For the text-containing cell, return its midpoint in [X, Y] coordinate format. 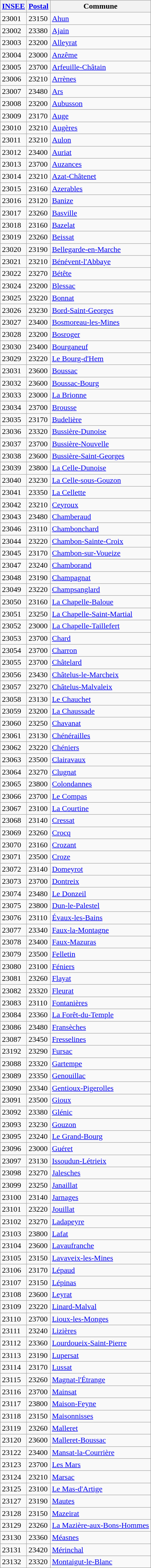
23420 [39, 1550]
Auzances [101, 164]
23084 [13, 1015]
Fontanières [101, 1003]
Lioux-les-Monges [101, 1319]
23026 [13, 310]
23005 [13, 67]
Bosroger [101, 334]
23122 [13, 1452]
23082 [13, 991]
23029 [13, 359]
23128 [13, 1513]
La Chapelle-Saint-Martial [101, 614]
Le Compas [101, 796]
23105 [13, 1258]
23450 [39, 1039]
23070 [13, 845]
23113 [13, 1355]
Lupersat [101, 1355]
23011 [13, 140]
23033 [13, 395]
Gioux [101, 1100]
La Forêt-du-Temple [101, 1015]
Augères [101, 128]
Les Mars [101, 1465]
Arrènes [101, 79]
23069 [13, 833]
23114 [13, 1367]
23018 [13, 225]
23081 [13, 979]
23108 [13, 1294]
23132 [13, 1562]
Le Mas-d'Artige [101, 1489]
23028 [13, 334]
23034 [13, 407]
Malleret-Boussac [101, 1440]
Arfeuille-Châtain [101, 67]
23043 [13, 517]
Le Grand-Bourg [101, 1137]
23015 [13, 189]
Mérinchal [101, 1550]
23017 [13, 213]
Chambon-Sainte-Croix [101, 541]
Dontreix [101, 881]
23039 [13, 468]
Ceyroux [101, 504]
Lavaveix-les-Mines [101, 1258]
23063 [13, 760]
23055 [13, 663]
Jalesches [101, 1173]
23057 [13, 687]
Crocq [101, 833]
Gentioux-Pigerolles [101, 1088]
23127 [13, 1501]
Bord-Saint-Georges [101, 310]
Commune [101, 6]
Budelière [101, 420]
Champagnat [101, 578]
Magnat-l'Étrange [101, 1380]
La Cellette [101, 492]
23049 [13, 590]
23086 [13, 1027]
23095 [13, 1137]
Mautes [101, 1501]
Bétête [101, 274]
23109 [13, 1307]
23124 [13, 1477]
23019 [13, 237]
23009 [13, 116]
23040 [13, 480]
Auge [101, 116]
23037 [13, 444]
Champsanglard [101, 590]
Maison-Feyne [101, 1404]
23112 [13, 1343]
23064 [13, 772]
23060 [13, 723]
23103 [13, 1234]
23002 [13, 31]
Mainsat [101, 1392]
23041 [13, 492]
23061 [13, 735]
23014 [13, 177]
23096 [13, 1149]
La Celle-sous-Gouzon [101, 480]
La Chapelle-Taillefert [101, 626]
23020 [13, 249]
Anzême [101, 55]
23290 [39, 1051]
La Chapelle-Baloue [101, 602]
Boussac-Bourg [101, 383]
23129 [13, 1526]
Châtelus-Malvaleix [101, 687]
23051 [13, 614]
Féniers [101, 966]
Fransèches [101, 1027]
23045 [13, 553]
23050 [13, 602]
Gartempe [101, 1064]
Fresselines [101, 1039]
Maisonnisses [101, 1416]
La Chaussade [101, 711]
Charron [101, 650]
Bellegarde-en-Marche [101, 249]
Linard-Malval [101, 1307]
23123 [13, 1465]
Faux-Mazuras [101, 942]
23118 [13, 1416]
Clugnat [101, 772]
23031 [13, 371]
23107 [13, 1282]
Glénic [101, 1112]
Domeyrot [101, 869]
Fursac [101, 1051]
23047 [13, 565]
23042 [13, 504]
23022 [13, 274]
23071 [13, 857]
23053 [13, 638]
23087 [13, 1039]
23131 [13, 1550]
23007 [13, 91]
Malleret [101, 1428]
Genouillac [101, 1076]
La Courtine [101, 808]
Crozant [101, 845]
Bussière-Dunoise [101, 432]
23001 [13, 19]
23098 [13, 1173]
23115 [13, 1380]
Lourdoueix-Saint-Pierre [101, 1343]
Ajain [101, 31]
Mansat-la-Courrière [101, 1452]
23012 [13, 152]
Bonnat [101, 298]
23044 [13, 541]
Ahun [101, 19]
Faux-la-Montagne [101, 930]
23101 [13, 1209]
Brousse [101, 407]
Le Bourg-d'Hem [101, 359]
Guéret [101, 1149]
La Brionne [101, 395]
Azerables [101, 189]
Le Donzeil [101, 893]
Bourganeuf [101, 346]
Basville [101, 213]
23065 [13, 784]
23078 [13, 942]
23008 [13, 103]
Auriat [101, 152]
23088 [13, 1064]
23430 [39, 675]
Lussat [101, 1367]
23093 [13, 1124]
Lépinas [101, 1282]
Chéniers [101, 748]
Lizières [101, 1331]
Méasnes [101, 1538]
23062 [13, 748]
Jarnages [101, 1197]
Jouillat [101, 1209]
Chambon-sur-Voueize [101, 553]
Montaigut-le-Blanc [101, 1562]
Clairavaux [101, 760]
23025 [13, 298]
INSEE [13, 6]
23052 [13, 626]
23075 [13, 905]
23003 [13, 43]
23080 [13, 966]
Bussière-Saint-Georges [101, 456]
23054 [13, 650]
23038 [13, 456]
23006 [13, 79]
23013 [13, 164]
23036 [13, 432]
Cressat [101, 821]
23035 [13, 420]
23097 [13, 1161]
Châtelard [101, 663]
Chamborand [101, 565]
Bussière-Nouvelle [101, 444]
Banize [101, 201]
Chénérailles [101, 735]
Fleurat [101, 991]
Croze [101, 857]
Lépaud [101, 1270]
23083 [13, 1003]
Felletin [101, 954]
23077 [13, 930]
23073 [13, 881]
23016 [13, 201]
Chard [101, 638]
Gouzon [101, 1124]
Chamberaud [101, 517]
La Celle-Dunoise [101, 468]
23046 [13, 529]
Bénévent-l'Abbaye [101, 261]
Ladapeyre [101, 1222]
Postal [39, 6]
Leyrat [101, 1294]
Mazeirat [101, 1513]
La Mazière-aux-Bons-Hommes [101, 1526]
23059 [13, 711]
Janaillat [101, 1185]
Bazelat [101, 225]
23125 [13, 1489]
23104 [13, 1246]
23027 [13, 322]
23058 [13, 699]
23068 [13, 821]
23030 [13, 346]
Aubusson [101, 103]
Aulon [101, 140]
Boussac [101, 371]
Blessac [101, 286]
23089 [13, 1076]
Lafat [101, 1234]
23119 [13, 1428]
23091 [13, 1100]
23099 [13, 1185]
23066 [13, 796]
23111 [13, 1331]
Marsac [101, 1477]
23090 [13, 1088]
Chavanat [101, 723]
23076 [13, 918]
23102 [13, 1222]
23079 [13, 954]
23056 [13, 675]
Colondannes [101, 784]
23074 [13, 893]
23048 [13, 578]
Flayat [101, 979]
Lavaufranche [101, 1246]
Chambonchard [101, 529]
23004 [13, 55]
Azat-Châtenet [101, 177]
23024 [13, 286]
23021 [13, 261]
23116 [13, 1392]
23010 [13, 128]
23192 [13, 1051]
Évaux-les-Bains [101, 918]
Bosmoreau-les-Mines [101, 322]
Châtelus-le-Marcheix [101, 675]
Beissat [101, 237]
23067 [13, 808]
Issoudun-Létrieix [101, 1161]
Dun-le-Palestel [101, 905]
23092 [13, 1112]
Ars [101, 91]
Alleyrat [101, 43]
Le Chauchet [101, 699]
23106 [13, 1270]
23032 [13, 383]
23117 [13, 1404]
23072 [13, 869]
